Detect which cell encompasses the target text, then output its (X, Y) center coordinate. 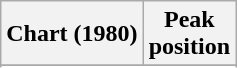
Peakposition (189, 34)
Chart (1980) (72, 34)
